Locate the cell with the specified text and output its (x, y) center coordinate. 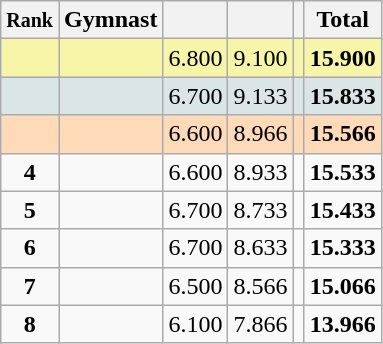
6 (30, 248)
Gymnast (110, 20)
15.333 (342, 248)
6.100 (196, 324)
7 (30, 286)
7.866 (260, 324)
Rank (30, 20)
8.733 (260, 210)
9.133 (260, 96)
Total (342, 20)
15.833 (342, 96)
8 (30, 324)
13.966 (342, 324)
8.566 (260, 286)
9.100 (260, 58)
6.800 (196, 58)
5 (30, 210)
15.433 (342, 210)
15.533 (342, 172)
8.633 (260, 248)
4 (30, 172)
15.066 (342, 286)
8.933 (260, 172)
6.500 (196, 286)
15.566 (342, 134)
15.900 (342, 58)
8.966 (260, 134)
